Locate the cell with the specified text and output its (x, y) center coordinate. 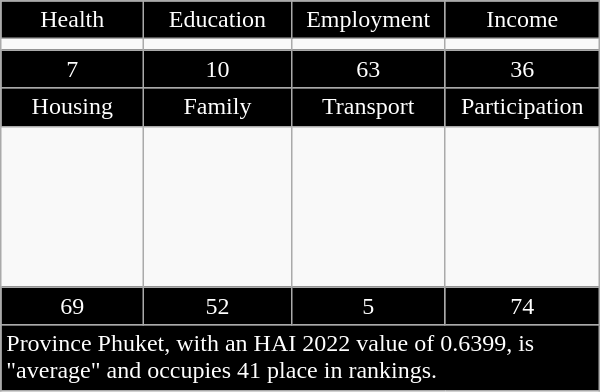
Family (218, 107)
52 (218, 306)
36 (522, 69)
Participation (522, 107)
Income (522, 20)
Employment (368, 20)
69 (72, 306)
74 (522, 306)
5 (368, 306)
Housing (72, 107)
Education (218, 20)
7 (72, 69)
10 (218, 69)
Transport (368, 107)
Province Phuket, with an HAI 2022 value of 0.6399, is "average" and occupies 41 place in rankings. (300, 358)
Health (72, 20)
63 (368, 69)
